Locate the cell with the specified text and output its (x, y) center coordinate. 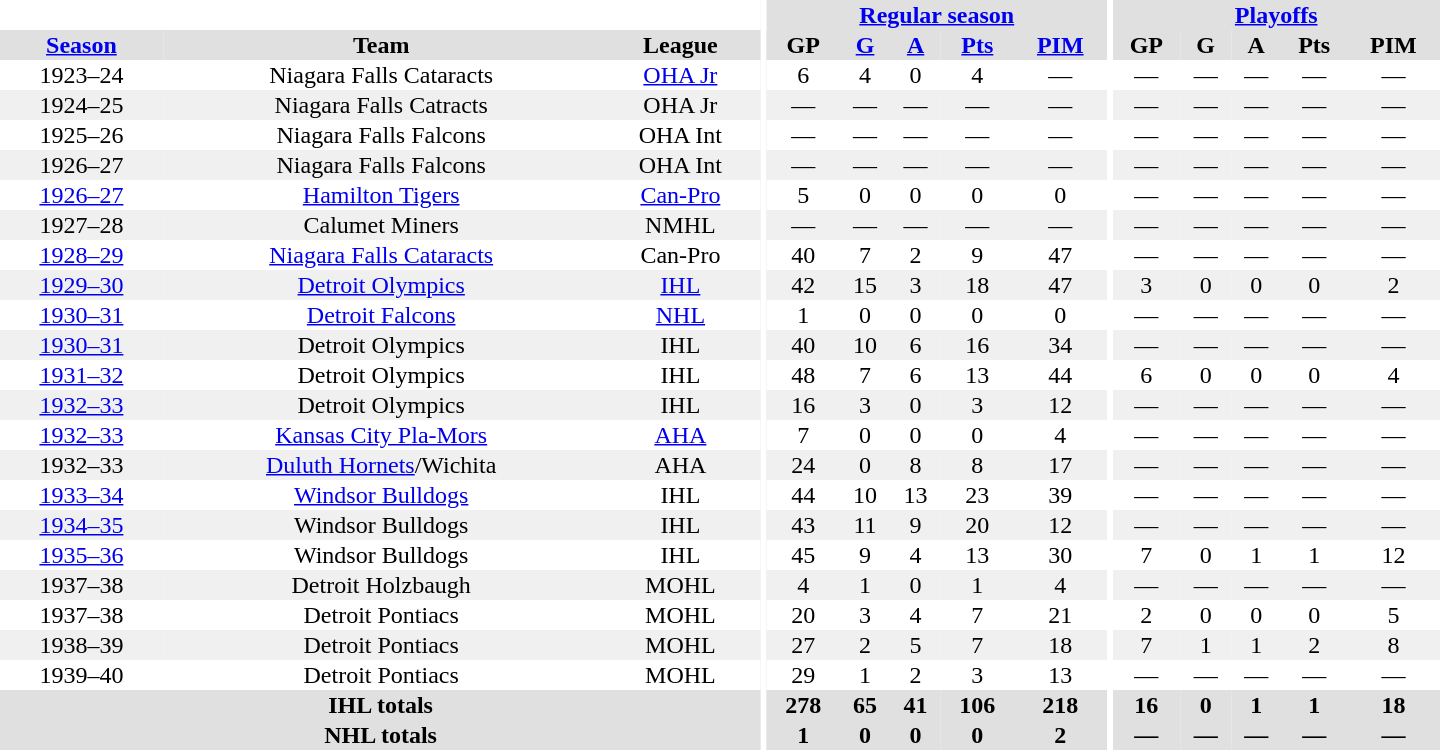
278 (804, 705)
NMHL (681, 225)
65 (866, 705)
1933–34 (82, 495)
29 (804, 675)
Duluth Hornets/Wichita (382, 465)
1925–26 (82, 135)
45 (804, 555)
Detroit Holzbaugh (382, 585)
43 (804, 525)
1924–25 (82, 105)
21 (1060, 615)
NHL (681, 315)
1939–40 (82, 675)
1929–30 (82, 285)
30 (1060, 555)
106 (978, 705)
42 (804, 285)
1931–32 (82, 375)
34 (1060, 345)
1935–36 (82, 555)
23 (978, 495)
17 (1060, 465)
1927–28 (82, 225)
NHL totals (380, 735)
Calumet Miners (382, 225)
Niagara Falls Catracts (382, 105)
1938–39 (82, 645)
39 (1060, 495)
IHL totals (380, 705)
218 (1060, 705)
Kansas City Pla-Mors (382, 435)
League (681, 45)
1923–24 (82, 75)
1928–29 (82, 255)
27 (804, 645)
Detroit Falcons (382, 315)
Regular season (937, 15)
41 (916, 705)
11 (866, 525)
15 (866, 285)
Playoffs (1276, 15)
1934–35 (82, 525)
Team (382, 45)
48 (804, 375)
Season (82, 45)
Hamilton Tigers (382, 195)
24 (804, 465)
